Capture the cell that displays the provided text and extract its [x, y] central coordinate. 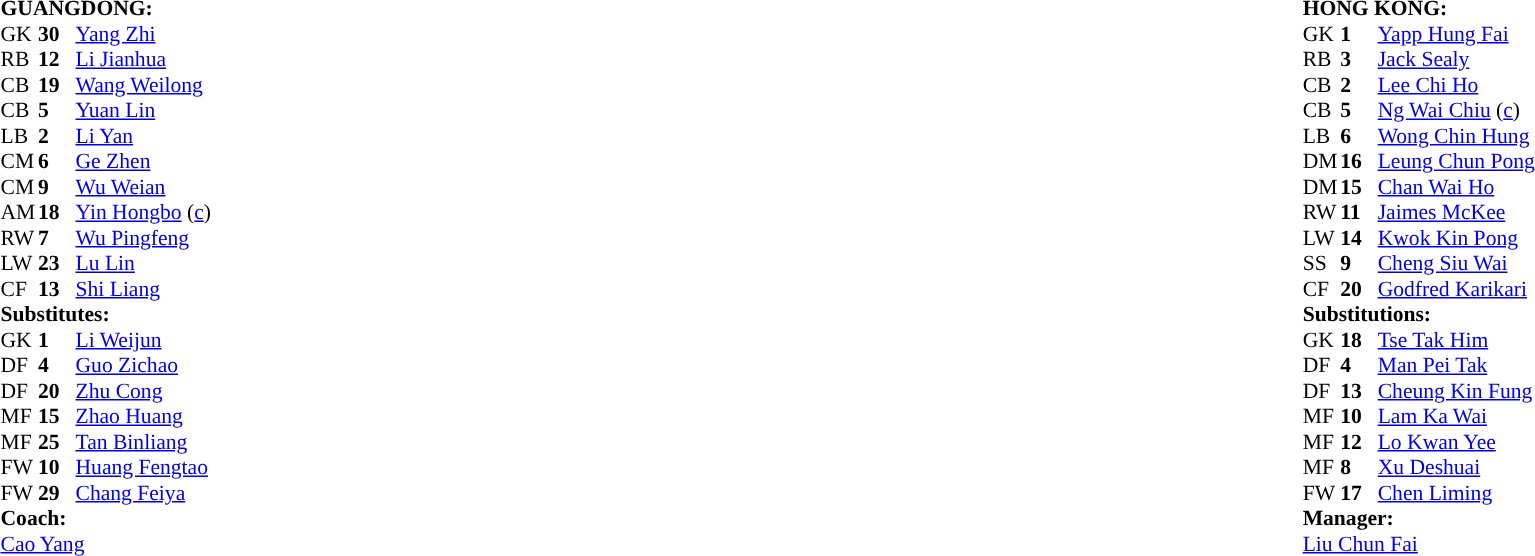
Yang Zhi [144, 34]
Yapp Hung Fai [1456, 34]
Cheng Siu Wai [1456, 263]
11 [1359, 213]
Yin Hongbo (c) [144, 213]
Substitutions: [1419, 315]
Xu Deshuai [1456, 467]
Wong Chin Hung [1456, 136]
30 [57, 34]
14 [1359, 238]
29 [57, 493]
Substitutes: [106, 315]
Tse Tak Him [1456, 340]
Lam Ka Wai [1456, 417]
Shi Liang [144, 289]
16 [1359, 161]
Huang Fengtao [144, 467]
Tan Binliang [144, 442]
Wu Weian [144, 187]
8 [1359, 467]
Chang Feiya [144, 493]
17 [1359, 493]
Lee Chi Ho [1456, 85]
Coach: [106, 519]
Cheung Kin Fung [1456, 391]
Chen Liming [1456, 493]
Lo Kwan Yee [1456, 442]
Manager: [1419, 519]
Li Yan [144, 136]
Guo Zichao [144, 365]
Zhao Huang [144, 417]
Zhu Cong [144, 391]
Man Pei Tak [1456, 365]
Jack Sealy [1456, 59]
Kwok Kin Pong [1456, 238]
Ge Zhen [144, 161]
Chan Wai Ho [1456, 187]
25 [57, 442]
AM [19, 213]
SS [1322, 263]
Lu Lin [144, 263]
23 [57, 263]
Ng Wai Chiu (c) [1456, 111]
Li Jianhua [144, 59]
Godfred Karikari [1456, 289]
Wang Weilong [144, 85]
Yuan Lin [144, 111]
Jaimes McKee [1456, 213]
3 [1359, 59]
7 [57, 238]
19 [57, 85]
Wu Pingfeng [144, 238]
Leung Chun Pong [1456, 161]
Li Weijun [144, 340]
